Search for the cell housing the specified text and yield its (x, y) center coordinate. 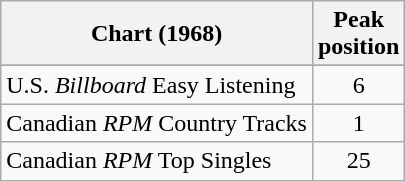
1 (358, 123)
6 (358, 85)
Canadian RPM Country Tracks (157, 123)
Canadian RPM Top Singles (157, 161)
Chart (1968) (157, 34)
U.S. Billboard Easy Listening (157, 85)
25 (358, 161)
Peakposition (358, 34)
